For the text-containing cell, return its midpoint in [X, Y] coordinate format. 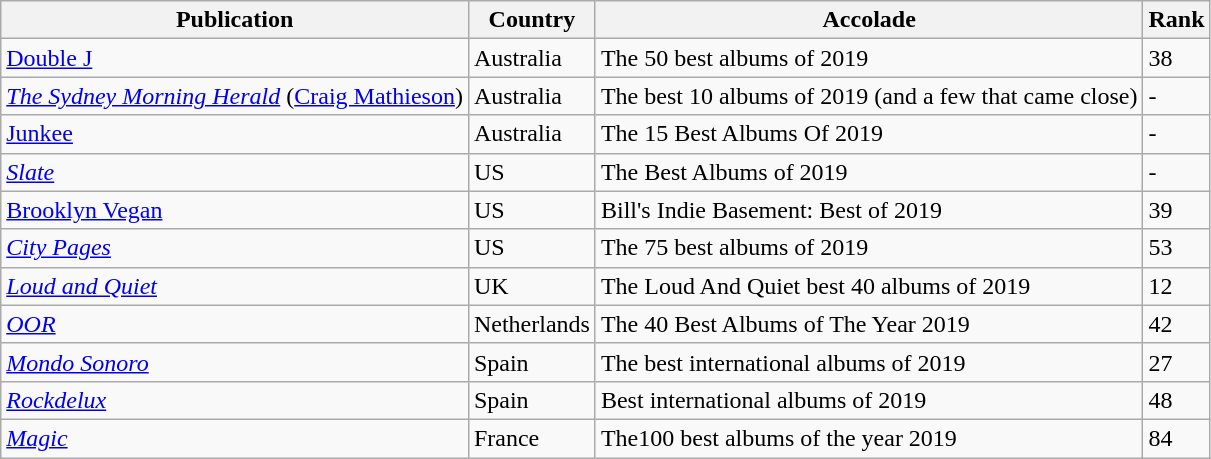
Double J [235, 58]
39 [1176, 210]
The best international albums of 2019 [869, 362]
The Best Albums of 2019 [869, 172]
Bill's Indie Basement: Best of 2019 [869, 210]
The 50 best albums of 2019 [869, 58]
53 [1176, 248]
84 [1176, 438]
12 [1176, 286]
Brooklyn Vegan [235, 210]
UK [532, 286]
OOR [235, 324]
Junkee [235, 134]
Magic [235, 438]
Netherlands [532, 324]
Best international albums of 2019 [869, 400]
27 [1176, 362]
The 15 Best Albums Of 2019 [869, 134]
Rockdelux [235, 400]
The 40 Best Albums of The Year 2019 [869, 324]
Loud and Quiet [235, 286]
48 [1176, 400]
38 [1176, 58]
Publication [235, 20]
The Loud And Quiet best 40 albums of 2019 [869, 286]
Rank [1176, 20]
The 75 best albums of 2019 [869, 248]
Country [532, 20]
The best 10 albums of 2019 (and a few that came close) [869, 96]
Accolade [869, 20]
City Pages [235, 248]
Mondo Sonoro [235, 362]
Slate [235, 172]
The Sydney Morning Herald (Craig Mathieson) [235, 96]
France [532, 438]
The100 best albums of the year 2019 [869, 438]
42 [1176, 324]
